Search for the cell housing the specified text and yield its [x, y] center coordinate. 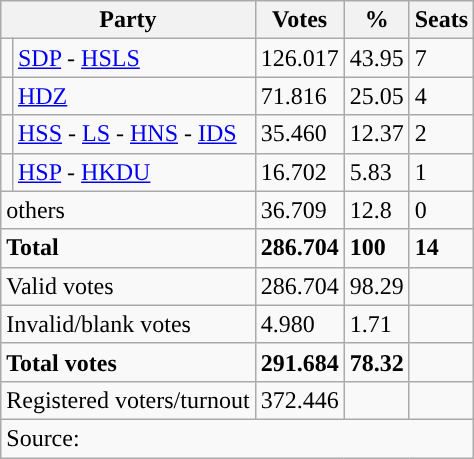
372.446 [300, 400]
HSP - HKDU [134, 172]
43.95 [376, 58]
16.702 [300, 172]
Invalid/blank votes [128, 324]
25.05 [376, 96]
7 [441, 58]
5.83 [376, 172]
Valid votes [128, 286]
others [128, 210]
71.816 [300, 96]
98.29 [376, 286]
291.684 [300, 362]
HSS - LS - HNS - IDS [134, 134]
SDP - HSLS [134, 58]
12.8 [376, 210]
35.460 [300, 134]
100 [376, 248]
Total votes [128, 362]
1 [441, 172]
HDZ [134, 96]
Registered voters/turnout [128, 400]
1.71 [376, 324]
2 [441, 134]
126.017 [300, 58]
% [376, 20]
Party [128, 20]
4.980 [300, 324]
Total [128, 248]
Seats [441, 20]
Source: [238, 438]
36.709 [300, 210]
Votes [300, 20]
0 [441, 210]
78.32 [376, 362]
12.37 [376, 134]
14 [441, 248]
4 [441, 96]
